Output the [X, Y] coordinate of the center of the cell containing the given text.  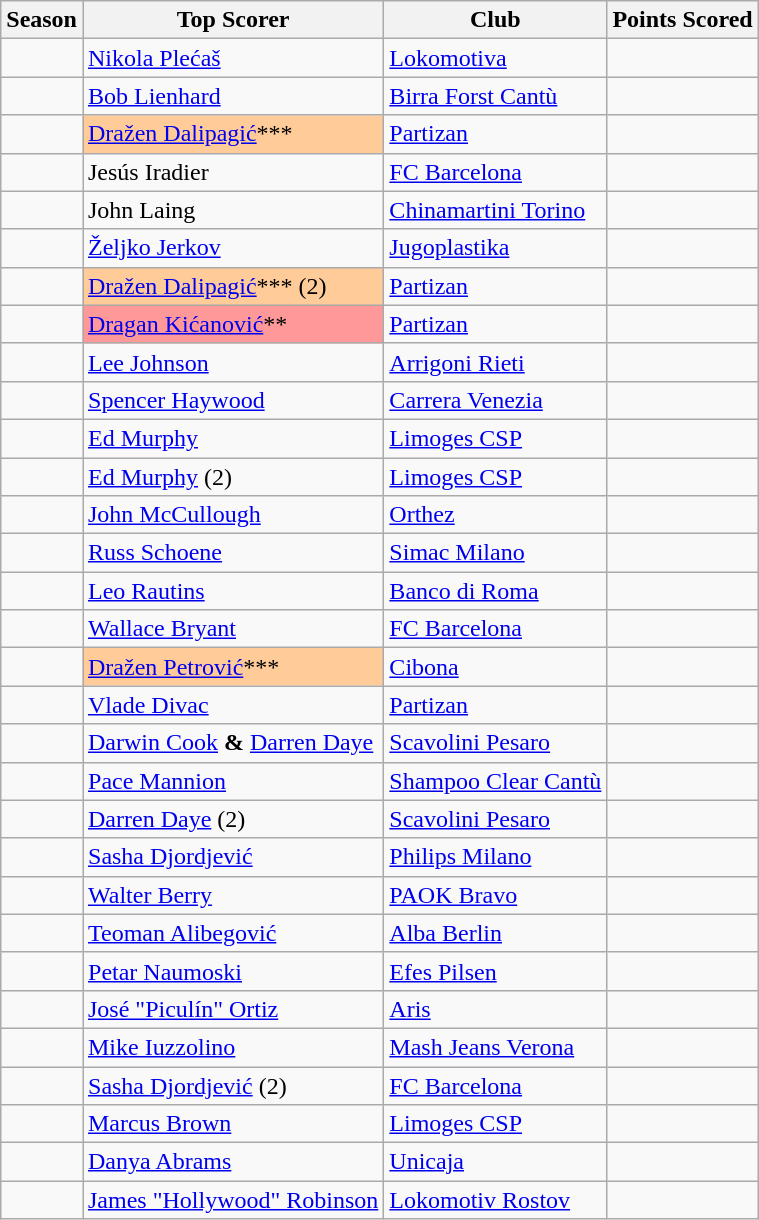
Aris [496, 1009]
Wallace Bryant [232, 629]
Ed Murphy [232, 438]
Dragan Kićanović** [232, 324]
Alba Berlin [496, 933]
Nikola Plećaš [232, 58]
Top Scorer [232, 20]
Dražen Petrović*** [232, 667]
Chinamartini Torino [496, 210]
Darren Daye (2) [232, 819]
Season [42, 20]
Željko Jerkov [232, 248]
Birra Forst Cantù [496, 96]
Petar Naumoski [232, 971]
Lee Johnson [232, 362]
Simac Milano [496, 553]
Dražen Dalipagić*** (2) [232, 286]
Shampoo Clear Cantù [496, 781]
Mash Jeans Verona [496, 1047]
Jugoplastika [496, 248]
Club [496, 20]
Marcus Brown [232, 1124]
Unicaja [496, 1162]
James "Hollywood" Robinson [232, 1200]
Efes Pilsen [496, 971]
Walter Berry [232, 895]
Vlade Divac [232, 705]
Ed Murphy (2) [232, 477]
Leo Rautins [232, 591]
Lokomotiv Rostov [496, 1200]
Philips Milano [496, 857]
Points Scored [682, 20]
Jesús Iradier [232, 172]
PAOK Bravo [496, 895]
Spencer Haywood [232, 400]
Teoman Alibegović [232, 933]
Sasha Djordjević (2) [232, 1085]
Pace Mannion [232, 781]
José "Piculín" Ortiz [232, 1009]
John Laing [232, 210]
Cibona [496, 667]
Lokomotiva [496, 58]
Banco di Roma [496, 591]
Sasha Djordjević [232, 857]
Danya Abrams [232, 1162]
Dražen Dalipagić*** [232, 134]
John McCullough [232, 515]
Orthez [496, 515]
Russ Schoene [232, 553]
Arrigoni Rieti [496, 362]
Darwin Cook & Darren Daye [232, 743]
Bob Lienhard [232, 96]
Carrera Venezia [496, 400]
Mike Iuzzolino [232, 1047]
